Search for the cell housing the specified text and yield its [x, y] center coordinate. 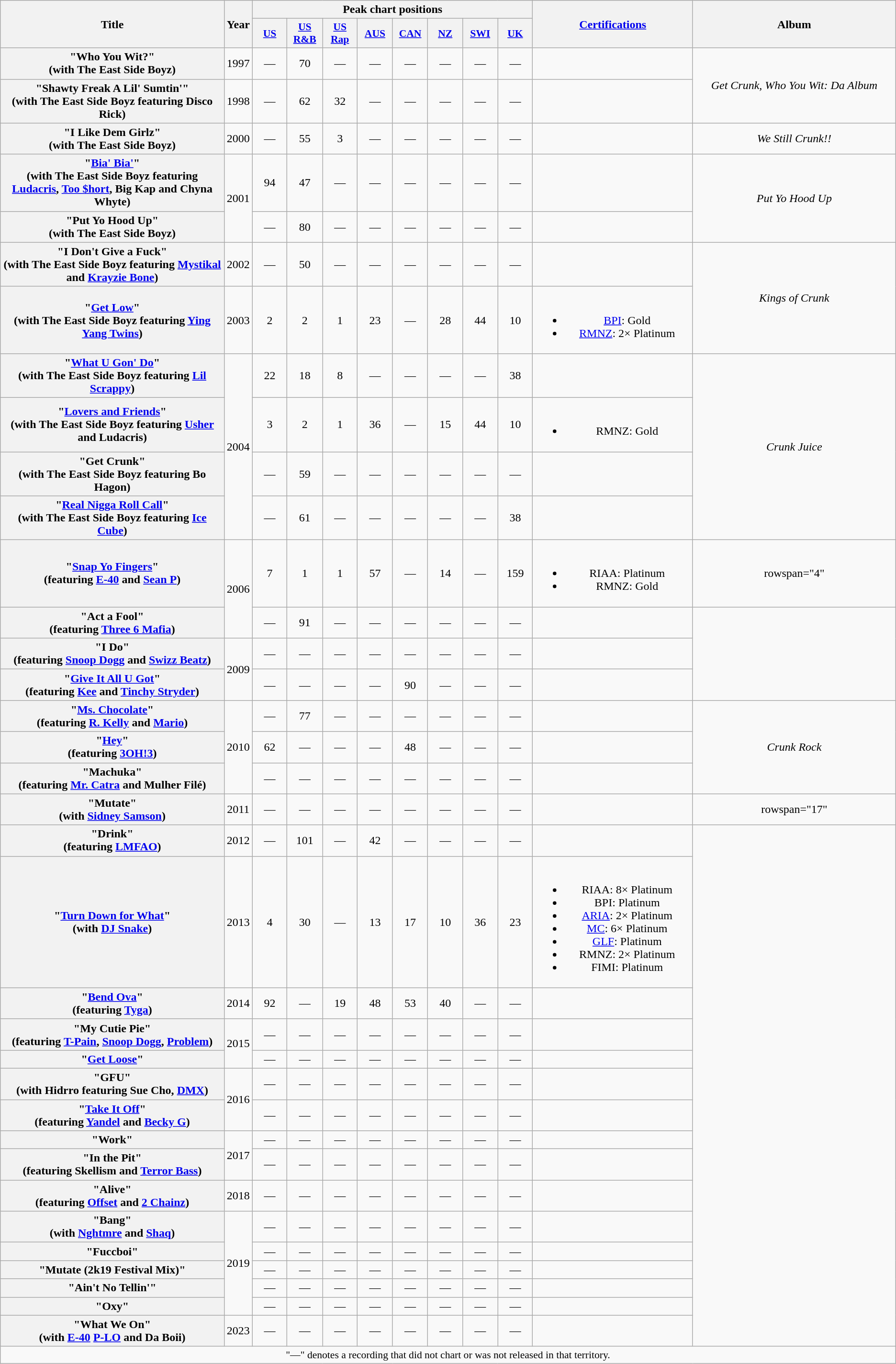
"Put Yo Hood Up"(with The East Side Boyz) [112, 227]
47 [305, 183]
Peak chart positions [392, 10]
59 [305, 474]
159 [515, 574]
2009 [238, 669]
57 [375, 574]
"Hey"(featuring 3OH!3) [112, 747]
"Fuccboi" [112, 1251]
rowspan="17" [794, 809]
2006 [238, 589]
2002 [238, 264]
2023 [238, 1331]
Album [794, 24]
We Still Crunk!! [794, 139]
7 [269, 574]
"Mutate"(with Sidney Samson) [112, 809]
Crunk Juice [794, 446]
"I Like Dem Girlz"(with The East Side Boyz) [112, 139]
80 [305, 227]
2017 [238, 1156]
rowspan="4" [794, 574]
2016 [238, 1099]
2000 [238, 139]
RIAA: PlatinumRMNZ: Gold [613, 574]
"Get Loose" [112, 1059]
1998 [238, 101]
2019 [238, 1263]
92 [269, 1003]
"Alive"(featuring Offset and 2 Chainz) [112, 1196]
"Get Low"(with The East Side Boyz featuring Ying Yang Twins) [112, 320]
"I Do"(featuring Snoop Dogg and Swizz Beatz) [112, 654]
"Bend Ova"(featuring Tyga) [112, 1003]
Crunk Rock [794, 747]
"Drink"(featuring LMFAO) [112, 841]
2003 [238, 320]
53 [410, 1003]
RIAA: 8× PlatinumBPI: PlatinumARIA: 2× PlatinumMC: 6× PlatinumGLF: PlatinumRMNZ: 2× PlatinumFIMI: Platinum [613, 922]
AUS [375, 34]
"What We On"(with E-40 P-LO and Da Boii) [112, 1331]
"My Cutie Pie"(featuring T-Pain, Snoop Dogg, Problem) [112, 1034]
90 [410, 685]
"Act a Fool"(featuring Three 6 Mafia) [112, 622]
2010 [238, 747]
"Turn Down for What"(with DJ Snake) [112, 922]
28 [445, 320]
18 [305, 375]
14 [445, 574]
101 [305, 841]
Year [238, 24]
40 [445, 1003]
19 [340, 1003]
"I Don't Give a Fuck"(with The East Side Boyz featuring Mystikal and Krayzie Bone) [112, 264]
"Lovers and Friends"(with The East Side Boyz featuring Usher and Ludacris) [112, 424]
2012 [238, 841]
30 [305, 922]
"Oxy" [112, 1306]
"Ain't No Tellin'" [112, 1288]
"Who You Wit?"(with The East Side Boyz) [112, 63]
"What U Gon' Do"(with The East Side Boyz featuring Lil Scrappy) [112, 375]
77 [305, 716]
50 [305, 264]
Title [112, 24]
CAN [410, 34]
UK [515, 34]
42 [375, 841]
"Ms. Chocolate"(featuring R. Kelly and Mario) [112, 716]
61 [305, 518]
"Machuka"(featuring Mr. Catra and Mulher Filé) [112, 778]
Kings of Crunk [794, 298]
2013 [238, 922]
"Bia' Bia'"(with The East Side Boyz featuring Ludacris, Too $hort, Big Kap and Chyna Whyte) [112, 183]
55 [305, 139]
Certifications [613, 24]
Get Crunk, Who You Wit: Da Album [794, 85]
"Take It Off"(featuring Yandel and Becky G) [112, 1115]
BPI: GoldRMNZ: 2× Platinum [613, 320]
13 [375, 922]
USR&B [305, 34]
2015 [238, 1044]
SWI [480, 34]
"Mutate (2k19 Festival Mix)" [112, 1270]
2014 [238, 1003]
"Snap Yo Fingers"(featuring E-40 and Sean P) [112, 574]
17 [410, 922]
US [269, 34]
1997 [238, 63]
"Shawty Freak A Lil' Sumtin'"(with The East Side Boyz featuring Disco Rick) [112, 101]
"Get Crunk"(with The East Side Boyz featuring Bo Hagon) [112, 474]
94 [269, 183]
"In the Pit"(featuring Skellism and Terror Bass) [112, 1164]
2018 [238, 1196]
"Bang" (with Nghtmre and Shaq) [112, 1227]
32 [340, 101]
2004 [238, 446]
2001 [238, 198]
15 [445, 424]
NZ [445, 34]
USRap [340, 34]
91 [305, 622]
22 [269, 375]
70 [305, 63]
"Work" [112, 1140]
"GFU"(with Hidrro featuring Sue Cho, DMX) [112, 1084]
RMNZ: Gold [613, 424]
"—" denotes a recording that did not chart or was not released in that territory. [448, 1355]
4 [269, 922]
Put Yo Hood Up [794, 198]
"Real Nigga Roll Call"(with The East Side Boyz featuring Ice Cube) [112, 518]
2011 [238, 809]
"Give It All U Got"(featuring Kee and Tinchy Stryder) [112, 685]
8 [340, 375]
